Detect which cell encompasses the target text, then output its [x, y] center coordinate. 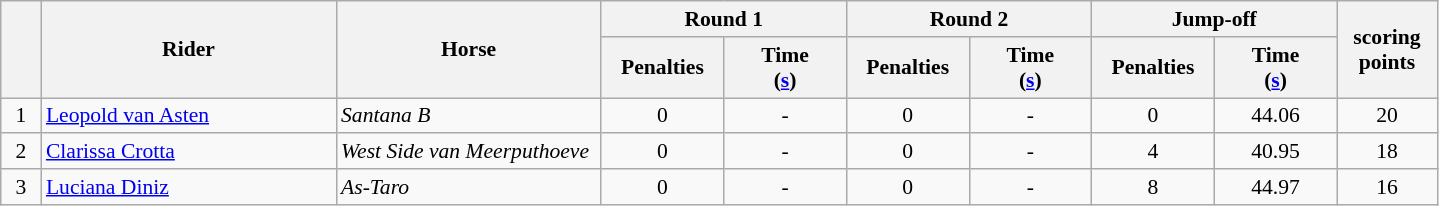
3 [21, 187]
Round 1 [724, 19]
40.95 [1276, 152]
Round 2 [968, 19]
16 [1387, 187]
Horse [468, 50]
Rider [188, 50]
2 [21, 152]
44.97 [1276, 187]
8 [1154, 187]
Santana B [468, 116]
18 [1387, 152]
1 [21, 116]
20 [1387, 116]
As-Taro [468, 187]
Luciana Diniz [188, 187]
Jump-off [1214, 19]
4 [1154, 152]
scoringpoints [1387, 50]
44.06 [1276, 116]
Clarissa Crotta [188, 152]
Leopold van Asten [188, 116]
West Side van Meerputhoeve [468, 152]
